Scan for the cell matching the given text and deliver its [X, Y] coordinate at center. 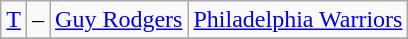
Philadelphia Warriors [298, 20]
– [38, 20]
Guy Rodgers [119, 20]
T [14, 20]
